Provide the [X, Y] coordinate of the cell's center where the given text is located.  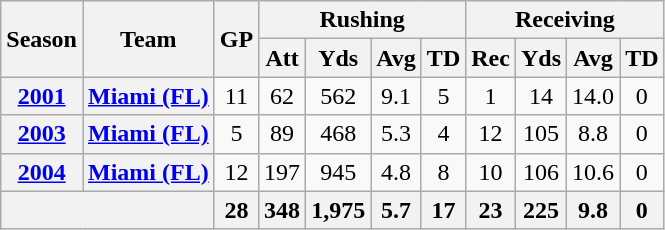
2004 [42, 172]
4.8 [396, 172]
GP [236, 39]
1 [491, 96]
14.0 [594, 96]
1,975 [338, 210]
4 [443, 134]
562 [338, 96]
468 [338, 134]
Team [148, 39]
945 [338, 172]
2003 [42, 134]
62 [282, 96]
89 [282, 134]
11 [236, 96]
225 [540, 210]
Season [42, 39]
105 [540, 134]
Rec [491, 58]
9.8 [594, 210]
106 [540, 172]
23 [491, 210]
Rushing [362, 20]
Receiving [565, 20]
9.1 [396, 96]
10 [491, 172]
8 [443, 172]
197 [282, 172]
14 [540, 96]
10.6 [594, 172]
Att [282, 58]
28 [236, 210]
2001 [42, 96]
8.8 [594, 134]
348 [282, 210]
5.3 [396, 134]
17 [443, 210]
5.7 [396, 210]
